Detect which cell encompasses the target text, then output its [x, y] center coordinate. 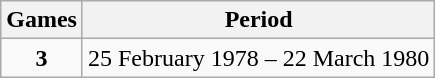
Games [42, 20]
25 February 1978 – 22 March 1980 [258, 58]
Period [258, 20]
3 [42, 58]
